Provide the [x, y] coordinate of the cell's center where the given text is located.  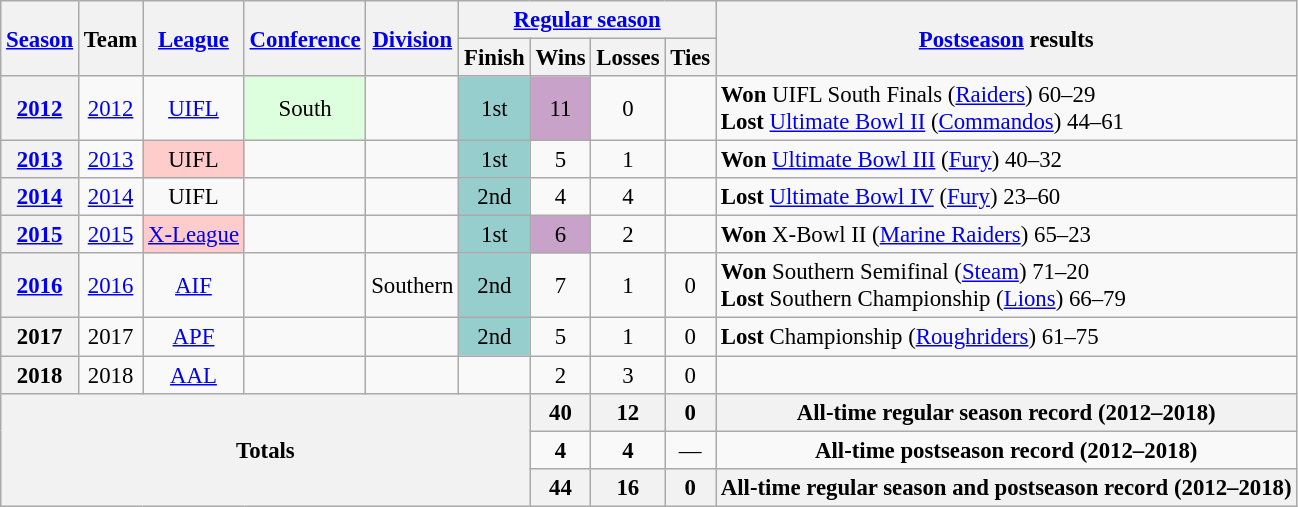
Wins [560, 58]
16 [628, 487]
AIF [194, 286]
Team [110, 38]
AAL [194, 375]
South [305, 108]
Season [40, 38]
44 [560, 487]
All-time regular season record (2012–2018) [1006, 412]
Totals [266, 450]
40 [560, 412]
X-League [194, 235]
Finish [494, 58]
Lost Championship (Roughriders) 61–75 [1006, 337]
All-time postseason record (2012–2018) [1006, 450]
Lost Ultimate Bowl IV (Fury) 23–60 [1006, 197]
Division [412, 38]
Conference [305, 38]
3 [628, 375]
Losses [628, 58]
Southern [412, 286]
11 [560, 108]
6 [560, 235]
Postseason results [1006, 38]
Won UIFL South Finals (Raiders) 60–29Lost Ultimate Bowl II (Commandos) 44–61 [1006, 108]
— [690, 450]
APF [194, 337]
Won Southern Semifinal (Steam) 71–20Lost Southern Championship (Lions) 66–79 [1006, 286]
Regular season [588, 20]
7 [560, 286]
Won Ultimate Bowl III (Fury) 40–32 [1006, 160]
Won X-Bowl II (Marine Raiders) 65–23 [1006, 235]
12 [628, 412]
All-time regular season and postseason record (2012–2018) [1006, 487]
Ties [690, 58]
League [194, 38]
